From the cell containing the given text, extract its center point as [X, Y] coordinate. 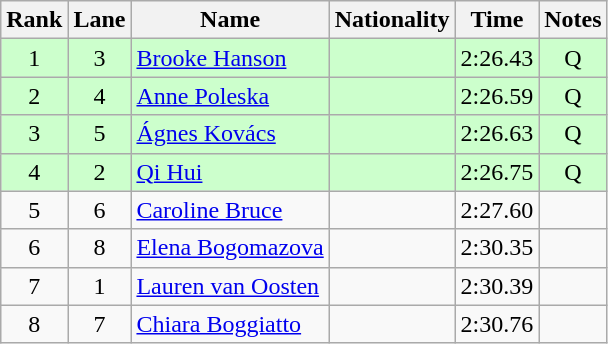
Chiara Boggiatto [230, 324]
Name [230, 20]
2:30.35 [497, 248]
Rank [34, 20]
Notes [573, 20]
Elena Bogomazova [230, 248]
Ágnes Kovács [230, 134]
2:26.63 [497, 134]
Lane [100, 20]
Caroline Bruce [230, 210]
2:26.59 [497, 96]
2:26.75 [497, 172]
Brooke Hanson [230, 58]
Qi Hui [230, 172]
Nationality [392, 20]
2:30.76 [497, 324]
Time [497, 20]
Lauren van Oosten [230, 286]
2:26.43 [497, 58]
2:27.60 [497, 210]
Anne Poleska [230, 96]
2:30.39 [497, 286]
